Identify which cell holds the provided text, then report its (x, y) central coordinate. 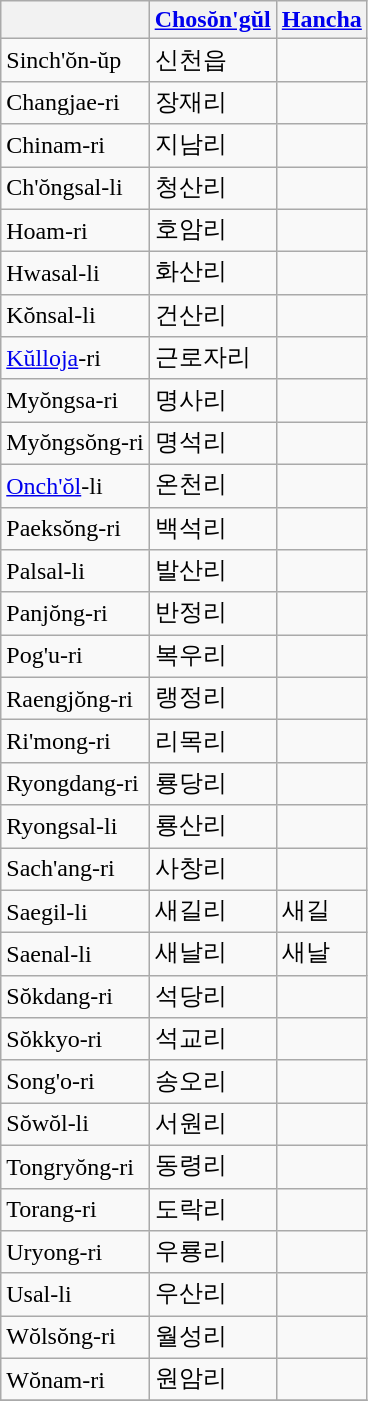
Paeksŏng-ri (75, 528)
Raengjŏng-ri (75, 698)
발산리 (212, 572)
호암리 (212, 230)
장재리 (212, 102)
Sinch'ŏn-ŭp (75, 60)
도락리 (212, 1210)
새날 (322, 954)
Hwasal-li (75, 274)
사창리 (212, 870)
Pog'u-ri (75, 656)
신천읍 (212, 60)
Saenal-li (75, 954)
Saegil-li (75, 912)
Ryongsal-li (75, 826)
월성리 (212, 1338)
Uryong-ri (75, 1252)
반정리 (212, 614)
Ryongdang-ri (75, 784)
Sŏkkyo-ri (75, 1040)
Myŏngsŏng-ri (75, 444)
Torang-ri (75, 1210)
건산리 (212, 316)
송오리 (212, 1082)
Sach'ang-ri (75, 870)
Chosŏn'gŭl (212, 20)
룡당리 (212, 784)
Ch'ŏngsal-li (75, 188)
우룡리 (212, 1252)
Onch'ŏl-li (75, 486)
Changjae-ri (75, 102)
리목리 (212, 742)
서원리 (212, 1124)
우산리 (212, 1294)
Sŏkdang-ri (75, 996)
지남리 (212, 146)
Tongryŏng-ri (75, 1166)
석당리 (212, 996)
랭정리 (212, 698)
룡산리 (212, 826)
새길리 (212, 912)
동령리 (212, 1166)
Panjŏng-ri (75, 614)
Kŏnsal-li (75, 316)
Palsal-li (75, 572)
Wŏnam-ri (75, 1380)
Usal-li (75, 1294)
Chinam-ri (75, 146)
Wŏlsŏng-ri (75, 1338)
복우리 (212, 656)
새길 (322, 912)
Song'o-ri (75, 1082)
Ri'mong-ri (75, 742)
명석리 (212, 444)
백석리 (212, 528)
Hoam-ri (75, 230)
원암리 (212, 1380)
Myŏngsa-ri (75, 400)
Hancha (322, 20)
온천리 (212, 486)
Kŭlloja-ri (75, 358)
석교리 (212, 1040)
새날리 (212, 954)
Sŏwŏl-li (75, 1124)
청산리 (212, 188)
근로자리 (212, 358)
화산리 (212, 274)
명사리 (212, 400)
